Return [x, y] of the center of cell containing provided text 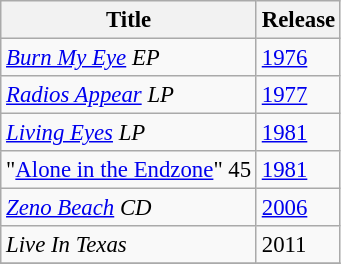
Radios Appear LP [129, 95]
1977 [298, 95]
"Alone in the Endzone" 45 [129, 170]
Title [129, 20]
Zeno Beach CD [129, 208]
Release [298, 20]
Burn My Eye EP [129, 58]
2011 [298, 245]
Living Eyes LP [129, 133]
Live In Texas [129, 245]
1976 [298, 58]
2006 [298, 208]
